Pinpoint the cell where the given text exists, returning its [x, y] midpoint coordinate. 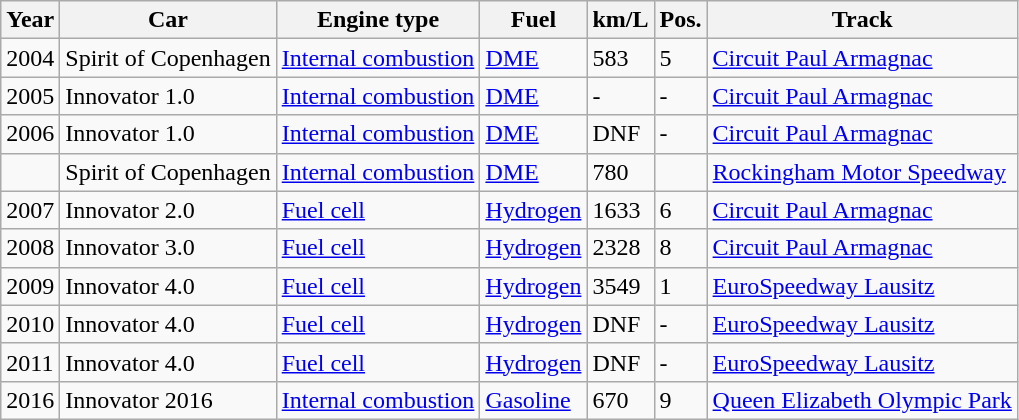
Innovator 2016 [168, 400]
Fuel [534, 20]
1 [680, 286]
2009 [30, 286]
Car [168, 20]
2004 [30, 58]
2008 [30, 248]
2007 [30, 210]
Year [30, 20]
5 [680, 58]
2011 [30, 362]
583 [620, 58]
2010 [30, 324]
km/L [620, 20]
3549 [620, 286]
670 [620, 400]
2006 [30, 134]
2016 [30, 400]
Engine type [378, 20]
Rockingham Motor Speedway [862, 172]
Gasoline [534, 400]
Track [862, 20]
6 [680, 210]
8 [680, 248]
Queen Elizabeth Olympic Park [862, 400]
Innovator 3.0 [168, 248]
2005 [30, 96]
9 [680, 400]
780 [620, 172]
1633 [620, 210]
Innovator 2.0 [168, 210]
Pos. [680, 20]
2328 [620, 248]
